Provide the (x, y) coordinate of the cell's center where the given text is located.  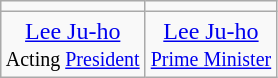
Lee Ju-hoActing President (72, 44)
Lee Ju-hoPrime Minister (211, 44)
